Detect which cell encompasses the target text, then output its [x, y] center coordinate. 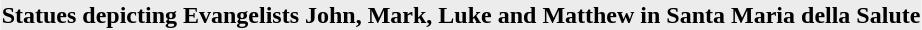
Statues depicting Evangelists John, Mark, Luke and Matthew in Santa Maria della Salute [461, 15]
